Return (x, y) of the center of cell containing provided text 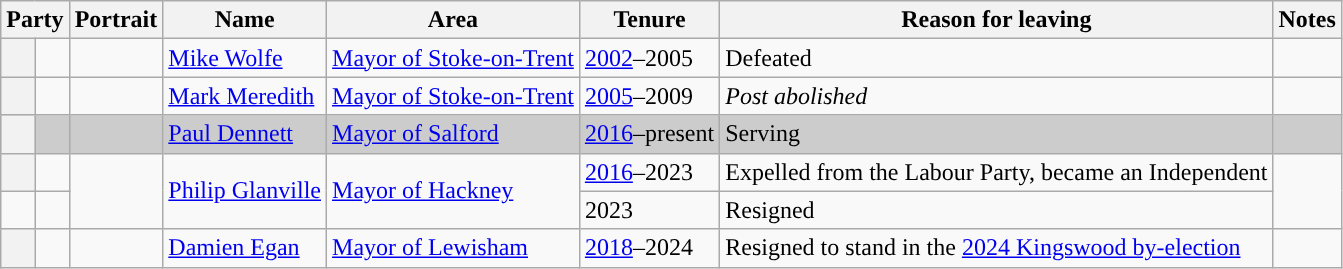
Name (245, 20)
2016–2023 (649, 172)
2016–present (649, 134)
2005–2009 (649, 96)
Resigned (996, 210)
2002–2005 (649, 58)
Notes (1307, 20)
2023 (649, 210)
Mayor of Salford (454, 134)
Area (454, 20)
Expelled from the Labour Party, became an Independent (996, 172)
Portrait (116, 20)
Reason for leaving (996, 20)
Tenure (649, 20)
Damien Egan (245, 248)
Post abolished (996, 96)
Mark Meredith (245, 96)
Mayor of Lewisham (454, 248)
Mayor of Hackney (454, 191)
Serving (996, 134)
Defeated (996, 58)
Philip Glanville (245, 191)
2018–2024 (649, 248)
Mike Wolfe (245, 58)
Party (35, 20)
Resigned to stand in the 2024 Kingswood by-election (996, 248)
Paul Dennett (245, 134)
